Find where the given text appears and provide that cell's center as [X, Y] coordinate. 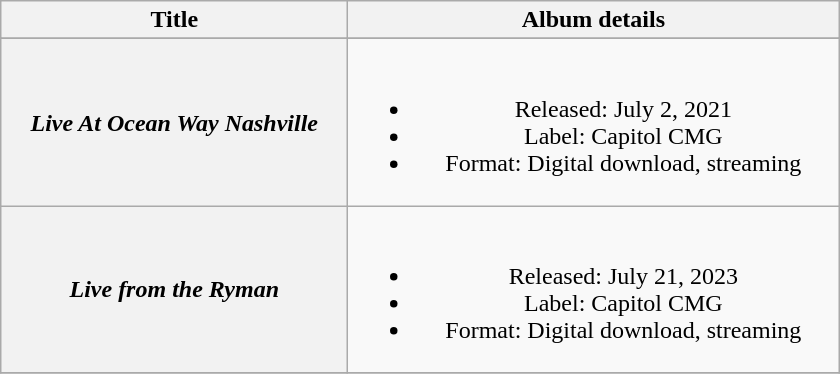
Album details [594, 20]
Live from the Ryman [174, 290]
Released: July 21, 2023Label: Capitol CMGFormat: Digital download, streaming [594, 290]
Released: July 2, 2021Label: Capitol CMGFormat: Digital download, streaming [594, 122]
Live At Ocean Way Nashville [174, 122]
Title [174, 20]
